Scan for the cell matching the given text and deliver its (X, Y) coordinate at center. 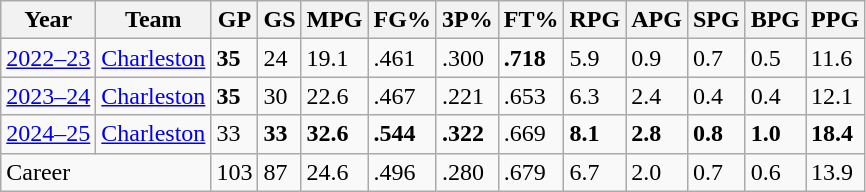
Career (106, 172)
RPG (595, 20)
MPG (334, 20)
Team (154, 20)
0.9 (657, 58)
GS (280, 20)
0.6 (775, 172)
22.6 (334, 96)
.718 (531, 58)
.679 (531, 172)
103 (234, 172)
FT% (531, 20)
32.6 (334, 134)
GP (234, 20)
1.0 (775, 134)
87 (280, 172)
2.8 (657, 134)
SPG (716, 20)
.496 (402, 172)
8.1 (595, 134)
2023–24 (48, 96)
6.7 (595, 172)
.467 (402, 96)
5.9 (595, 58)
0.5 (775, 58)
.322 (467, 134)
18.4 (836, 134)
13.9 (836, 172)
FG% (402, 20)
.461 (402, 58)
11.6 (836, 58)
12.1 (836, 96)
.280 (467, 172)
Year (48, 20)
.669 (531, 134)
0.8 (716, 134)
6.3 (595, 96)
3P% (467, 20)
24.6 (334, 172)
2022–23 (48, 58)
APG (657, 20)
2.0 (657, 172)
2.4 (657, 96)
19.1 (334, 58)
2024–25 (48, 134)
30 (280, 96)
.544 (402, 134)
.300 (467, 58)
24 (280, 58)
.221 (467, 96)
.653 (531, 96)
BPG (775, 20)
PPG (836, 20)
